Locate the cell with the specified text and output its [X, Y] center coordinate. 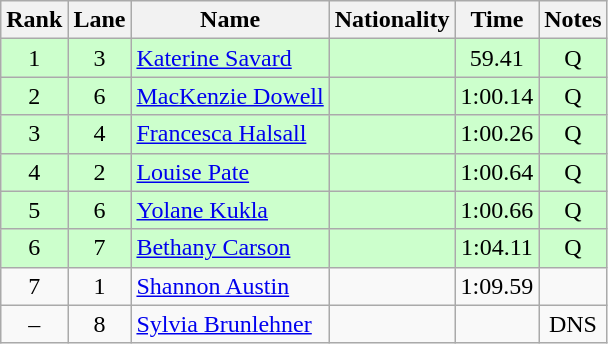
Francesca Halsall [230, 134]
Lane [100, 20]
Notes [573, 20]
DNS [573, 324]
1:00.14 [497, 96]
MacKenzie Dowell [230, 96]
8 [100, 324]
Rank [34, 20]
Yolane Kukla [230, 210]
1:00.26 [497, 134]
Name [230, 20]
Time [497, 20]
1:04.11 [497, 248]
Nationality [392, 20]
Bethany Carson [230, 248]
Shannon Austin [230, 286]
– [34, 324]
59.41 [497, 58]
Louise Pate [230, 172]
Katerine Savard [230, 58]
1:00.64 [497, 172]
5 [34, 210]
Sylvia Brunlehner [230, 324]
1:00.66 [497, 210]
1:09.59 [497, 286]
